Search for the cell housing the specified text and yield its [X, Y] center coordinate. 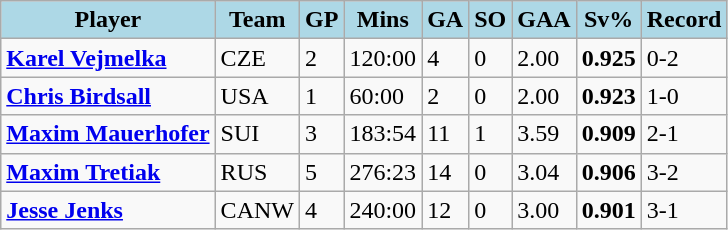
1-0 [684, 96]
GAA [544, 20]
Jesse Jenks [108, 210]
SUI [257, 134]
USA [257, 96]
Record [684, 20]
5 [321, 172]
240:00 [383, 210]
14 [446, 172]
SO [490, 20]
60:00 [383, 96]
Maxim Tretiak [108, 172]
276:23 [383, 172]
3.59 [544, 134]
12 [446, 210]
3-2 [684, 172]
Maxim Mauerhofer [108, 134]
Team [257, 20]
Mins [383, 20]
GA [446, 20]
0.909 [608, 134]
0.923 [608, 96]
CZE [257, 58]
3-1 [684, 210]
183:54 [383, 134]
120:00 [383, 58]
RUS [257, 172]
0.925 [608, 58]
0-2 [684, 58]
0.906 [608, 172]
3 [321, 134]
3.00 [544, 210]
Chris Birdsall [108, 96]
11 [446, 134]
0.901 [608, 210]
3.04 [544, 172]
GP [321, 20]
2-1 [684, 134]
Player [108, 20]
CANW [257, 210]
Karel Vejmelka [108, 58]
Sv% [608, 20]
